For the text-containing cell, return its midpoint in [x, y] coordinate format. 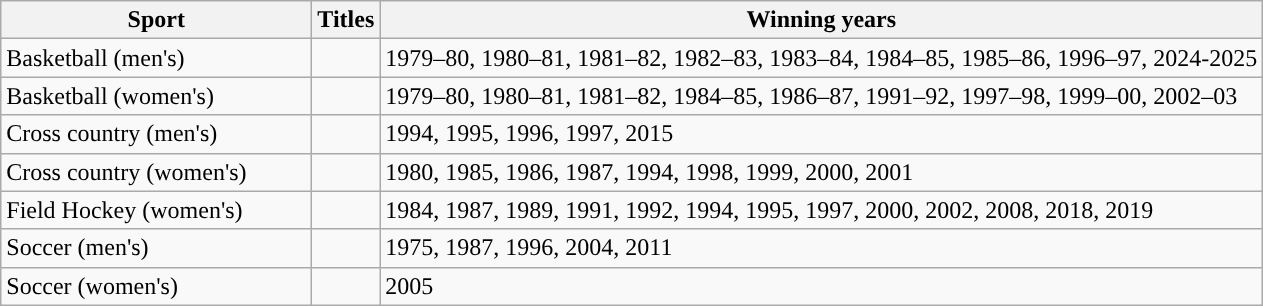
Cross country (women's) [156, 172]
Soccer (men's) [156, 248]
1994, 1995, 1996, 1997, 2015 [822, 134]
Basketball (men's) [156, 58]
1980, 1985, 1986, 1987, 1994, 1998, 1999, 2000, 2001 [822, 172]
1979–80, 1980–81, 1981–82, 1982–83, 1983–84, 1984–85, 1985–86, 1996–97, 2024-2025 [822, 58]
Field Hockey (women's) [156, 210]
Titles [346, 20]
1979–80, 1980–81, 1981–82, 1984–85, 1986–87, 1991–92, 1997–98, 1999–00, 2002–03 [822, 96]
1975, 1987, 1996, 2004, 2011 [822, 248]
Soccer (women's) [156, 286]
1984, 1987, 1989, 1991, 1992, 1994, 1995, 1997, 2000, 2002, 2008, 2018, 2019 [822, 210]
Cross country (men's) [156, 134]
Winning years [822, 20]
Basketball (women's) [156, 96]
Sport [156, 20]
2005 [822, 286]
